For the text-containing cell, return its midpoint in [x, y] coordinate format. 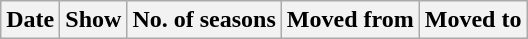
Moved from [350, 20]
Moved to [473, 20]
Date [30, 20]
No. of seasons [204, 20]
Show [94, 20]
